Search for the cell housing the specified text and yield its [X, Y] center coordinate. 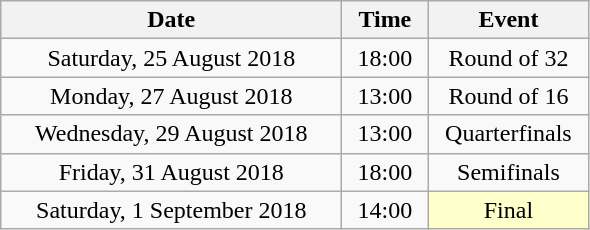
Semifinals [508, 172]
14:00 [385, 210]
Friday, 31 August 2018 [172, 172]
Event [508, 20]
Date [172, 20]
Quarterfinals [508, 134]
Monday, 27 August 2018 [172, 96]
Round of 16 [508, 96]
Final [508, 210]
Saturday, 1 September 2018 [172, 210]
Wednesday, 29 August 2018 [172, 134]
Time [385, 20]
Saturday, 25 August 2018 [172, 58]
Round of 32 [508, 58]
